For the text-containing cell, return its midpoint in (x, y) coordinate format. 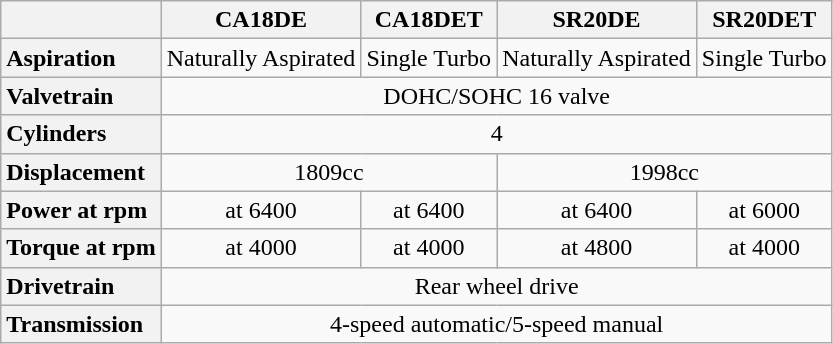
Displacement (81, 172)
4-speed automatic/5-speed manual (496, 324)
DOHC/SOHC 16 valve (496, 96)
Aspiration (81, 58)
1998cc (664, 172)
Valvetrain (81, 96)
CA18DET (429, 20)
4 (496, 134)
at 6000 (764, 210)
1809cc (328, 172)
Rear wheel drive (496, 286)
at 4800 (597, 248)
Transmission (81, 324)
Cylinders (81, 134)
Power at rpm (81, 210)
SR20DE (597, 20)
Drivetrain (81, 286)
SR20DET (764, 20)
Torque at rpm (81, 248)
CA18DE (261, 20)
